From the cell containing the given text, extract its center point as [x, y] coordinate. 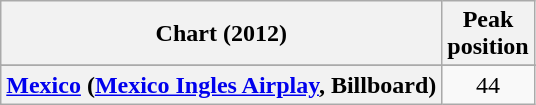
Peak position [488, 34]
Chart (2012) [222, 34]
Mexico (Mexico Ingles Airplay, Billboard) [222, 85]
44 [488, 85]
